From the cell containing the given text, extract its center point as [X, Y] coordinate. 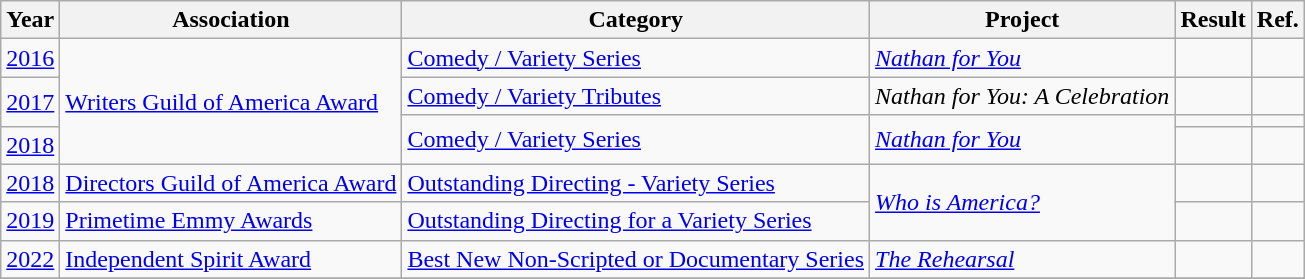
Who is America? [1022, 202]
Outstanding Directing for a Variety Series [636, 221]
Best New Non-Scripted or Documentary Series [636, 259]
2016 [30, 58]
Ref. [1278, 20]
Association [231, 20]
Directors Guild of America Award [231, 183]
Writers Guild of America Award [231, 102]
Year [30, 20]
Result [1213, 20]
2017 [30, 102]
Project [1022, 20]
The Rehearsal [1022, 259]
Independent Spirit Award [231, 259]
Nathan for You: A Celebration [1022, 96]
2022 [30, 259]
Primetime Emmy Awards [231, 221]
Comedy / Variety Tributes [636, 96]
Category [636, 20]
Outstanding Directing - Variety Series [636, 183]
2019 [30, 221]
